Detect which cell encompasses the target text, then output its [x, y] center coordinate. 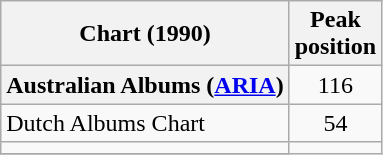
116 [335, 85]
Chart (1990) [145, 34]
Australian Albums (ARIA) [145, 85]
Dutch Albums Chart [145, 123]
54 [335, 123]
Peakposition [335, 34]
